Search for the cell housing the specified text and yield its (x, y) center coordinate. 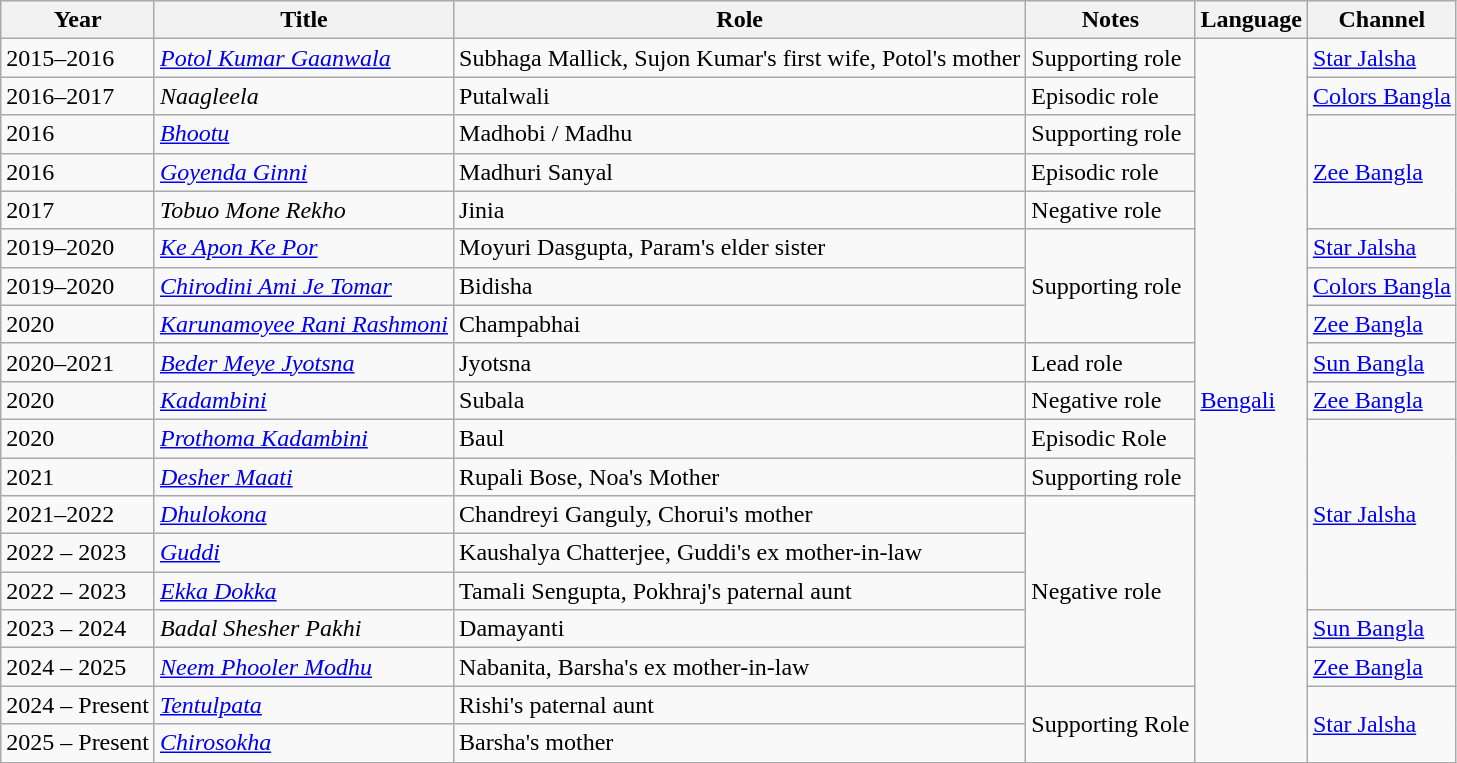
Bhootu (304, 134)
Chirosokha (304, 743)
2021 (78, 477)
Title (304, 20)
Subala (740, 400)
Supporting Role (1110, 724)
Prothoma Kadambini (304, 438)
Goyenda Ginni (304, 172)
Kadambini (304, 400)
2015–2016 (78, 58)
Desher Maati (304, 477)
Putalwali (740, 96)
Madhuri Sanyal (740, 172)
Naagleela (304, 96)
Chirodini Ami Je Tomar (304, 286)
Moyuri Dasgupta, Param's elder sister (740, 248)
2021–2022 (78, 515)
2024 – Present (78, 705)
Jinia (740, 210)
Tamali Sengupta, Pokhraj's paternal aunt (740, 591)
Damayanti (740, 629)
Baul (740, 438)
Champabhai (740, 324)
Badal Shesher Pakhi (304, 629)
Jyotsna (740, 362)
Role (740, 20)
Madhobi / Madhu (740, 134)
2025 – Present (78, 743)
2023 – 2024 (78, 629)
2020–2021 (78, 362)
Guddi (304, 553)
Ekka Dokka (304, 591)
Rupali Bose, Noa's Mother (740, 477)
2016–2017 (78, 96)
2024 – 2025 (78, 667)
Subhaga Mallick, Sujon Kumar's first wife, Potol's mother (740, 58)
Lead role (1110, 362)
Language (1251, 20)
Notes (1110, 20)
Chandreyi Ganguly, Chorui's mother (740, 515)
Tobuo Mone Rekho (304, 210)
Tentulpata (304, 705)
Bengali (1251, 400)
Beder Meye Jyotsna (304, 362)
2017 (78, 210)
Nabanita, Barsha's ex mother-in-law (740, 667)
Bidisha (740, 286)
Ke Apon Ke Por (304, 248)
Rishi's paternal aunt (740, 705)
Karunamoyee Rani Rashmoni (304, 324)
Dhulokona (304, 515)
Kaushalya Chatterjee, Guddi's ex mother-in-law (740, 553)
Year (78, 20)
Barsha's mother (740, 743)
Episodic Role (1110, 438)
Potol Kumar Gaanwala (304, 58)
Neem Phooler Modhu (304, 667)
Channel (1382, 20)
